Return the [x, y] coordinate for the center point of the cell that contains the specified text.  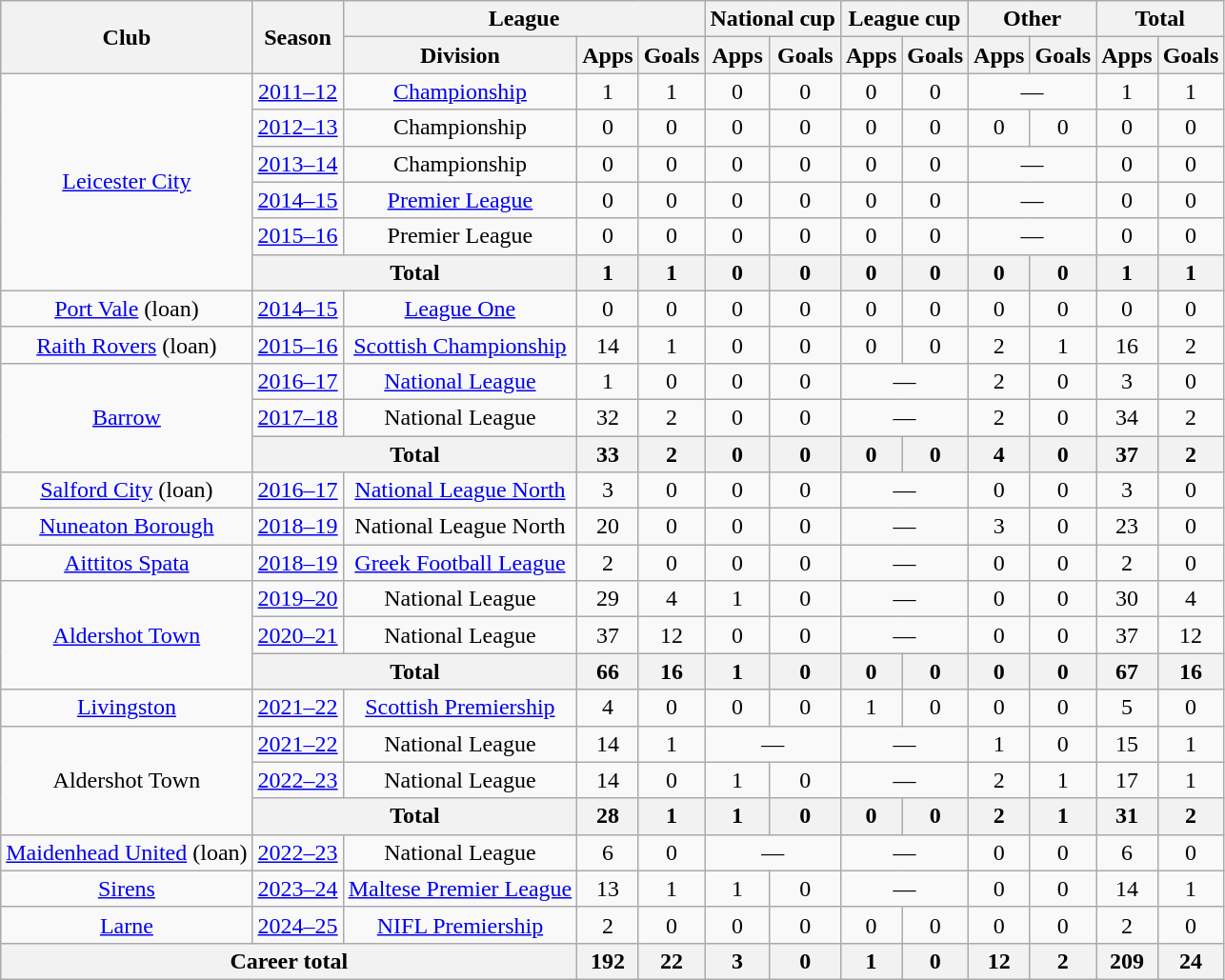
2013–14 [297, 164]
Other [1033, 19]
31 [1127, 816]
Career total [290, 961]
34 [1127, 417]
Scottish Championship [460, 345]
66 [608, 671]
5 [1127, 708]
24 [1191, 961]
2019–20 [297, 599]
National cup [773, 19]
Barrow [127, 417]
32 [608, 417]
Aittitos Spata [127, 563]
15 [1127, 744]
209 [1127, 961]
Club [127, 37]
League One [460, 309]
Sirens [127, 889]
Season [297, 37]
33 [608, 454]
Maltese Premier League [460, 889]
Leicester City [127, 182]
Livingston [127, 708]
League [524, 19]
67 [1127, 671]
Salford City (loan) [127, 490]
Scottish Premiership [460, 708]
22 [672, 961]
Maidenhead United (loan) [127, 852]
2011–12 [297, 91]
Nuneaton Borough [127, 527]
17 [1127, 780]
Division [460, 55]
2017–18 [297, 417]
Larne [127, 925]
Raith Rovers (loan) [127, 345]
Greek Football League [460, 563]
192 [608, 961]
30 [1127, 599]
League cup [904, 19]
2023–24 [297, 889]
2020–21 [297, 635]
2012–13 [297, 128]
2024–25 [297, 925]
23 [1127, 527]
28 [608, 816]
20 [608, 527]
13 [608, 889]
NIFL Premiership [460, 925]
Port Vale (loan) [127, 309]
29 [608, 599]
